Extract the (x, y) coordinate from the center of the cell holding the provided text.  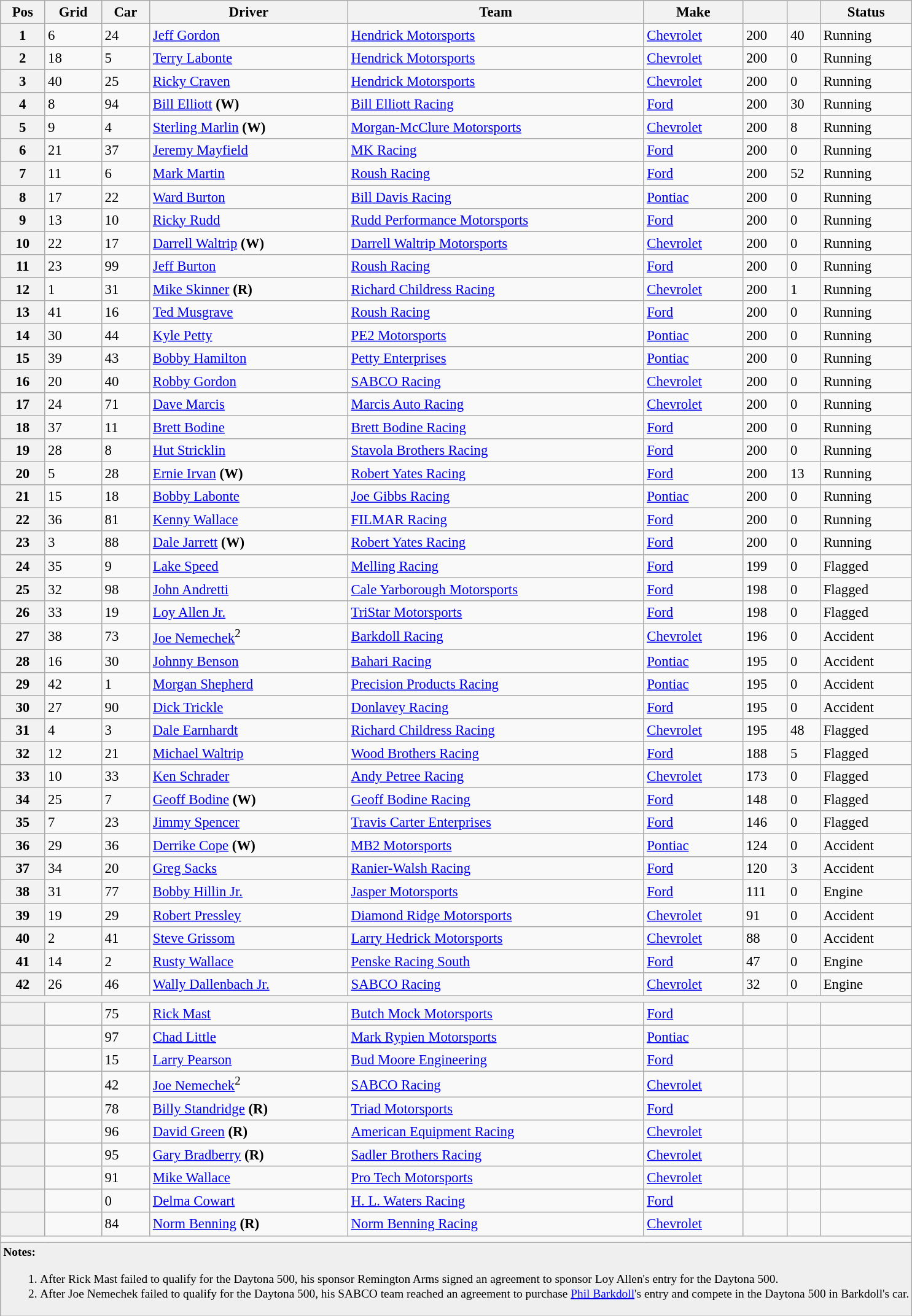
81 (125, 520)
Cale Yarborough Motorsports (496, 589)
173 (765, 776)
TriStar Motorsports (496, 612)
Make (693, 12)
Johnny Benson (248, 661)
120 (765, 869)
Bobby Hamilton (248, 358)
Jimmy Spencer (248, 822)
MB2 Motorsports (496, 846)
Dave Marcis (248, 404)
Billy Standridge (R) (248, 1109)
98 (125, 589)
Morgan Shepherd (248, 684)
Darrell Waltrip Motorsports (496, 243)
Bud Moore Engineering (496, 1060)
95 (125, 1155)
Petty Enterprises (496, 358)
Jeff Burton (248, 266)
Steve Grissom (248, 938)
Kyle Petty (248, 335)
Status (866, 12)
Diamond Ridge Motorsports (496, 915)
Robby Gordon (248, 381)
Rusty Wallace (248, 961)
Travis Carter Enterprises (496, 822)
Jasper Motorsports (496, 892)
Dick Trickle (248, 707)
84 (125, 1225)
Bill Elliott (W) (248, 104)
Triad Motorsports (496, 1109)
Hut Stricklin (248, 451)
FILMAR Racing (496, 520)
Ernie Irvan (W) (248, 474)
Mike Wallace (248, 1178)
Ricky Craven (248, 82)
78 (125, 1109)
96 (125, 1132)
47 (765, 961)
PE2 Motorsports (496, 335)
199 (765, 566)
Penske Racing South (496, 961)
Kenny Wallace (248, 520)
Sadler Brothers Racing (496, 1155)
Ward Burton (248, 197)
Bahari Racing (496, 661)
Ranier-Walsh Racing (496, 869)
Melling Racing (496, 566)
Grid (73, 12)
Larry Pearson (248, 1060)
77 (125, 892)
Mike Skinner (R) (248, 289)
H. L. Waters Racing (496, 1201)
Ted Musgrave (248, 312)
124 (765, 846)
Precision Products Racing (496, 684)
Butch Mock Motorsports (496, 1014)
David Green (R) (248, 1132)
90 (125, 707)
94 (125, 104)
Norm Benning Racing (496, 1225)
Terry Labonte (248, 58)
American Equipment Racing (496, 1132)
Driver (248, 12)
Brett Bodine Racing (496, 428)
Pos (23, 12)
Greg Sacks (248, 869)
Norm Benning (R) (248, 1225)
46 (125, 984)
71 (125, 404)
Brett Bodine (248, 428)
73 (125, 637)
Morgan-McClure Motorsports (496, 128)
188 (765, 754)
48 (804, 730)
Geoff Bodine (W) (248, 800)
148 (765, 800)
Rudd Performance Motorsports (496, 220)
Pro Tech Motorsports (496, 1178)
75 (125, 1014)
Dale Jarrett (W) (248, 543)
Jeff Gordon (248, 36)
111 (765, 892)
196 (765, 637)
Donlavey Racing (496, 707)
Marcis Auto Racing (496, 404)
Sterling Marlin (W) (248, 128)
Bill Davis Racing (496, 197)
Robert Pressley (248, 915)
Rick Mast (248, 1014)
John Andretti (248, 589)
44 (125, 335)
Lake Speed (248, 566)
Darrell Waltrip (W) (248, 243)
Ken Schrader (248, 776)
Derrike Cope (W) (248, 846)
Chad Little (248, 1037)
Bobby Labonte (248, 497)
Michael Waltrip (248, 754)
Bobby Hillin Jr. (248, 892)
Bill Elliott Racing (496, 104)
146 (765, 822)
Car (125, 12)
97 (125, 1037)
Andy Petree Racing (496, 776)
43 (125, 358)
Joe Gibbs Racing (496, 497)
Barkdoll Racing (496, 637)
52 (804, 174)
Larry Hedrick Motorsports (496, 938)
99 (125, 266)
Wood Brothers Racing (496, 754)
Wally Dallenbach Jr. (248, 984)
Mark Rypien Motorsports (496, 1037)
Team (496, 12)
Stavola Brothers Racing (496, 451)
Mark Martin (248, 174)
Delma Cowart (248, 1201)
Dale Earnhardt (248, 730)
Jeremy Mayfield (248, 150)
Geoff Bodine Racing (496, 800)
Gary Bradberry (R) (248, 1155)
Loy Allen Jr. (248, 612)
MK Racing (496, 150)
Ricky Rudd (248, 220)
